Pinpoint the cell where the given text exists, returning its (X, Y) midpoint coordinate. 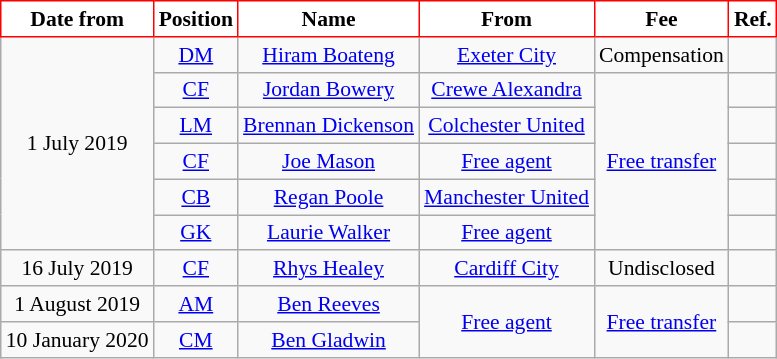
LM (196, 126)
Ben Gladwin (328, 340)
Ben Reeves (328, 304)
Fee (662, 19)
Laurie Walker (328, 233)
10 January 2020 (78, 340)
GK (196, 233)
Jordan Bowery (328, 90)
Crewe Alexandra (506, 90)
Manchester United (506, 197)
CM (196, 340)
16 July 2019 (78, 269)
Regan Poole (328, 197)
1 August 2019 (78, 304)
Undisclosed (662, 269)
DM (196, 55)
CB (196, 197)
Exeter City (506, 55)
Rhys Healey (328, 269)
Position (196, 19)
From (506, 19)
Date from (78, 19)
1 July 2019 (78, 144)
Name (328, 19)
Brennan Dickenson (328, 126)
Hiram Boateng (328, 55)
Colchester United (506, 126)
Ref. (753, 19)
Compensation (662, 55)
Joe Mason (328, 162)
AM (196, 304)
Cardiff City (506, 269)
